Capture the cell that displays the provided text and extract its [x, y] central coordinate. 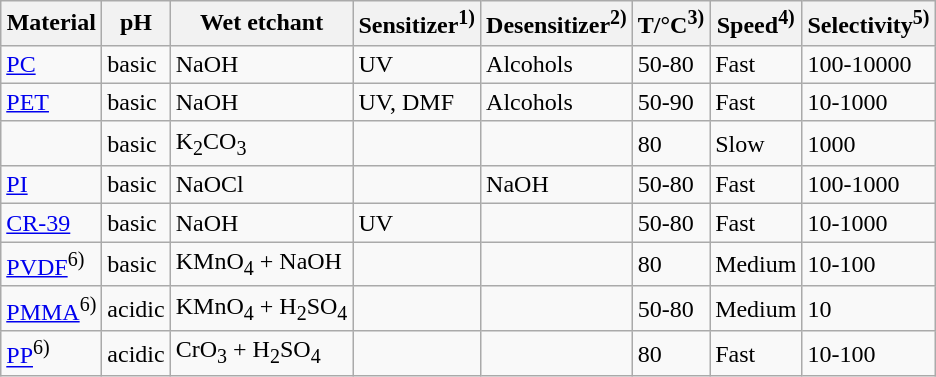
PP6) [52, 354]
KMnO4 + H2SO4 [262, 308]
PI [52, 185]
10 [868, 308]
Selectivity5) [868, 24]
PET [52, 102]
Wet etchant [262, 24]
PMMA6) [52, 308]
PC [52, 64]
1000 [868, 143]
Material [52, 24]
Slow [756, 143]
pH [136, 24]
100-1000 [868, 185]
PVDF6) [52, 264]
CR-39 [52, 223]
UV, DMF [417, 102]
Desensitizer2) [557, 24]
Sensitizer1) [417, 24]
KMnO4 + NaOH [262, 264]
100-10000 [868, 64]
CrO3 + H2SO4 [262, 354]
50-90 [670, 102]
K2CO3 [262, 143]
NaOCl [262, 185]
T/°C3) [670, 24]
Speed4) [756, 24]
